Return [x, y] of the center of cell containing provided text 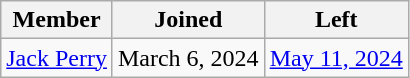
Left [336, 20]
May 11, 2024 [336, 58]
March 6, 2024 [188, 58]
Member [57, 20]
Jack Perry [57, 58]
Joined [188, 20]
